Extract the (x, y) coordinate from the center of the cell holding the provided text.  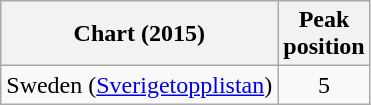
Sweden (Sverigetopplistan) (140, 85)
Chart (2015) (140, 34)
Peakposition (324, 34)
5 (324, 85)
